Pinpoint the cell where the given text exists, returning its [X, Y] midpoint coordinate. 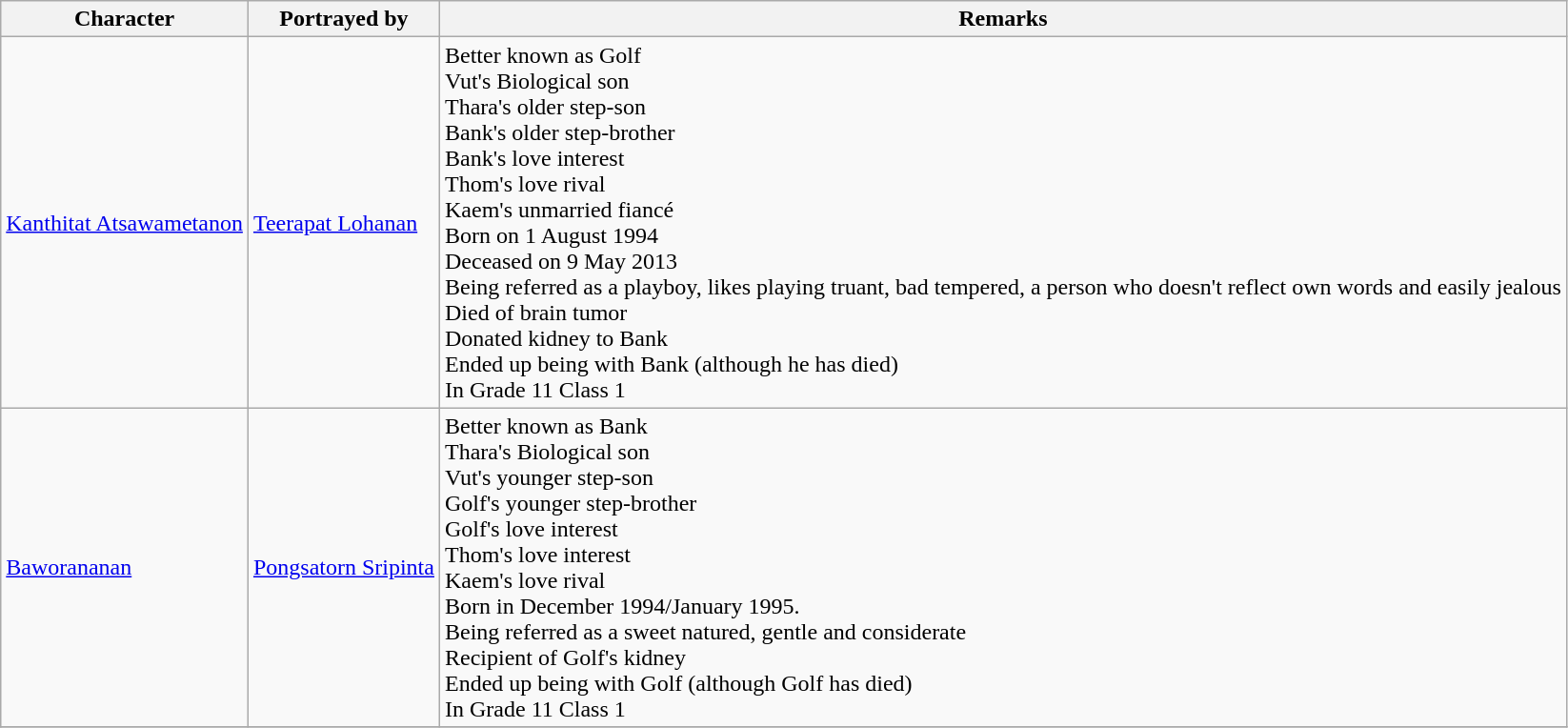
Baworananan [125, 568]
Pongsatorn Sripinta [343, 568]
Kanthitat Atsawametanon [125, 223]
Character [125, 19]
Portrayed by [343, 19]
Remarks [1002, 19]
Teerapat Lohanan [343, 223]
